Identify which cell holds the provided text, then report its (X, Y) central coordinate. 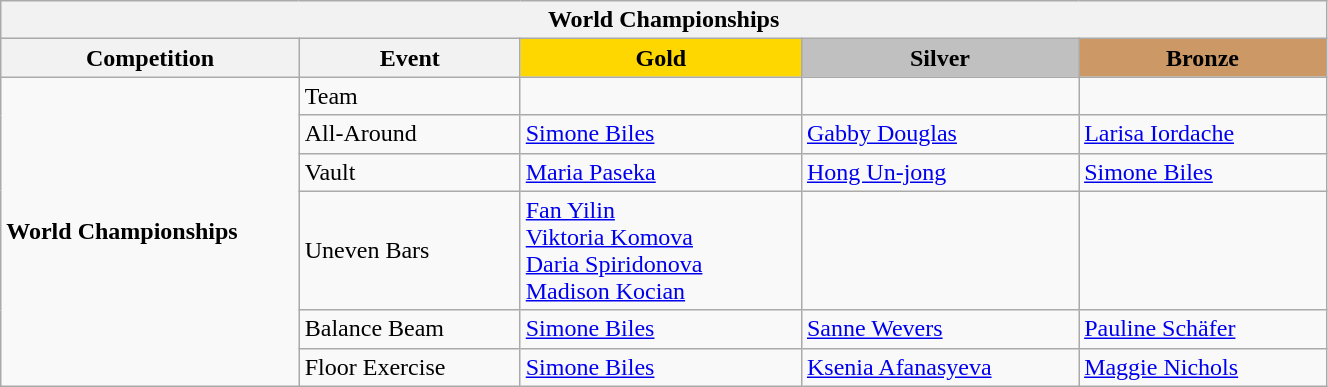
Gabby Douglas (940, 134)
All-Around (410, 134)
Fan Yilin Viktoria Komova Daria Spiridonova Madison Kocian (660, 250)
Team (410, 96)
Gold (660, 58)
Bronze (1203, 58)
Balance Beam (410, 329)
Silver (940, 58)
Maggie Nichols (1203, 367)
Pauline Schäfer (1203, 329)
Floor Exercise (410, 367)
Sanne Wevers (940, 329)
Vault (410, 172)
Larisa Iordache (1203, 134)
Maria Paseka (660, 172)
Uneven Bars (410, 250)
Hong Un-jong (940, 172)
Ksenia Afanasyeva (940, 367)
Event (410, 58)
Competition (150, 58)
